Scan for the cell matching the given text and deliver its (X, Y) coordinate at center. 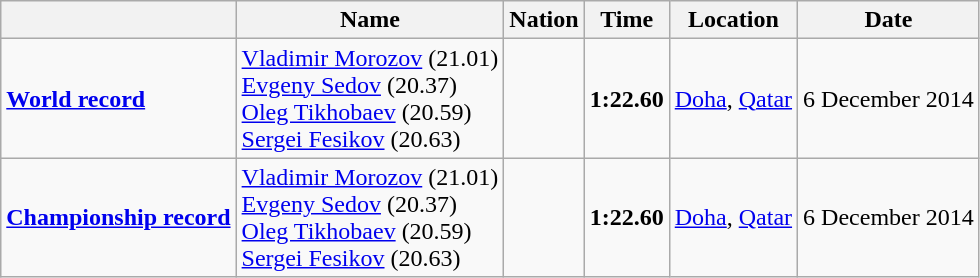
Championship record (118, 218)
Date (889, 20)
Name (370, 20)
Time (626, 20)
World record (118, 98)
Location (733, 20)
Nation (544, 20)
